Return the (x, y) coordinate for the center point of the cell that contains the specified text.  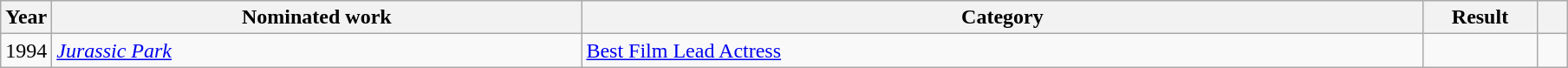
Category (1002, 17)
Best Film Lead Actress (1002, 51)
Result (1480, 17)
Jurassic Park (317, 51)
Year (26, 17)
Nominated work (317, 17)
1994 (26, 51)
